Detect which cell encompasses the target text, then output its [X, Y] center coordinate. 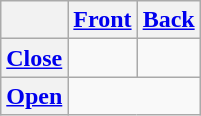
Open [34, 96]
Front [102, 20]
Close [34, 58]
Back [168, 20]
